For the text-containing cell, return its midpoint in [X, Y] coordinate format. 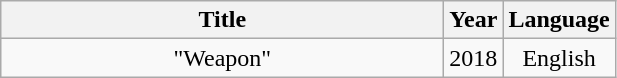
"Weapon" [222, 58]
2018 [474, 58]
English [559, 58]
Title [222, 20]
Year [474, 20]
Language [559, 20]
